Return (X, Y) of the center of cell containing provided text 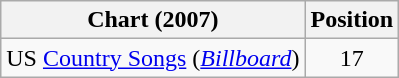
17 (352, 58)
Chart (2007) (153, 20)
US Country Songs (Billboard) (153, 58)
Position (352, 20)
